Find where the given text appears and provide that cell's center as (X, Y) coordinate. 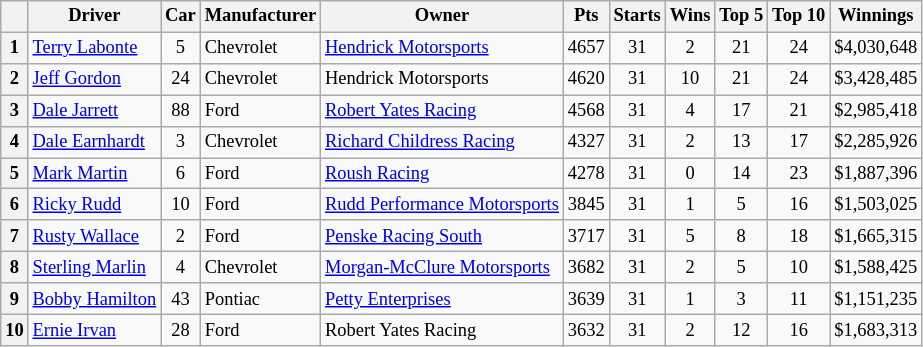
Driver (94, 16)
9 (14, 298)
Rusty Wallace (94, 236)
Starts (637, 16)
4327 (586, 142)
12 (742, 330)
Car (181, 16)
4657 (586, 48)
Manufacturer (260, 16)
4568 (586, 110)
4278 (586, 174)
11 (799, 298)
0 (690, 174)
18 (799, 236)
4620 (586, 80)
$4,030,648 (876, 48)
Winnings (876, 16)
3639 (586, 298)
Top 10 (799, 16)
Rudd Performance Motorsports (442, 204)
Jeff Gordon (94, 80)
Roush Racing (442, 174)
3717 (586, 236)
28 (181, 330)
$1,683,313 (876, 330)
$1,665,315 (876, 236)
Pontiac (260, 298)
Top 5 (742, 16)
$1,503,025 (876, 204)
3845 (586, 204)
$2,285,926 (876, 142)
88 (181, 110)
43 (181, 298)
Wins (690, 16)
Owner (442, 16)
Richard Childress Racing (442, 142)
3682 (586, 268)
3632 (586, 330)
Petty Enterprises (442, 298)
7 (14, 236)
Bobby Hamilton (94, 298)
Terry Labonte (94, 48)
Mark Martin (94, 174)
23 (799, 174)
$3,428,485 (876, 80)
Penske Racing South (442, 236)
Dale Earnhardt (94, 142)
$2,985,418 (876, 110)
$1,151,235 (876, 298)
Ricky Rudd (94, 204)
$1,588,425 (876, 268)
Ernie Irvan (94, 330)
Dale Jarrett (94, 110)
Pts (586, 16)
Morgan-McClure Motorsports (442, 268)
$1,887,396 (876, 174)
13 (742, 142)
Sterling Marlin (94, 268)
14 (742, 174)
